Locate the cell with the specified text and output its (x, y) center coordinate. 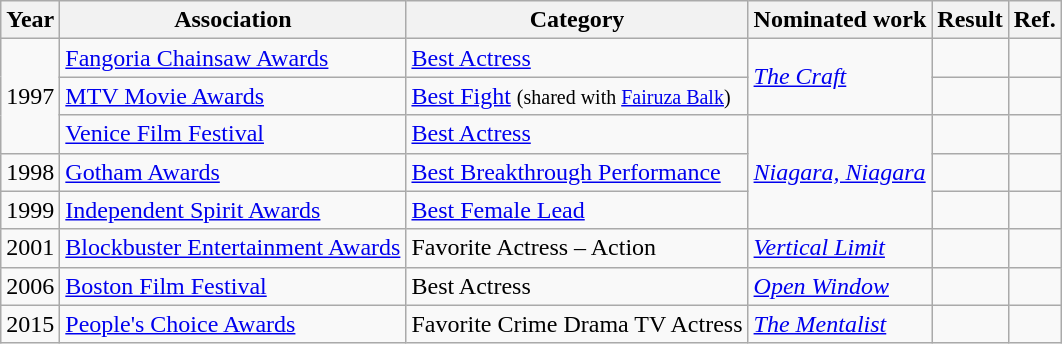
Best Female Lead (577, 210)
Best Fight (shared with Fairuza Balk) (577, 96)
Category (577, 20)
1999 (30, 210)
Ref. (1034, 20)
Vertical Limit (840, 248)
Independent Spirit Awards (233, 210)
MTV Movie Awards (233, 96)
Nominated work (840, 20)
1997 (30, 96)
Open Window (840, 286)
Venice Film Festival (233, 134)
2006 (30, 286)
Niagara, Niagara (840, 172)
2015 (30, 324)
Association (233, 20)
Boston Film Festival (233, 286)
Fangoria Chainsaw Awards (233, 58)
2001 (30, 248)
The Mentalist (840, 324)
1998 (30, 172)
Year (30, 20)
Gotham Awards (233, 172)
People's Choice Awards (233, 324)
Favorite Crime Drama TV Actress (577, 324)
Blockbuster Entertainment Awards (233, 248)
The Craft (840, 77)
Favorite Actress – Action (577, 248)
Result (970, 20)
Best Breakthrough Performance (577, 172)
